Output the [x, y] coordinate of the center of the cell containing the given text.  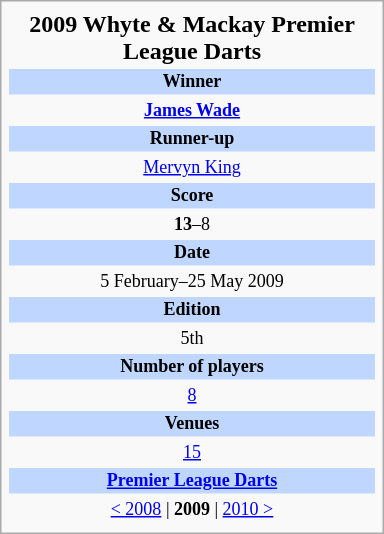
2009 Whyte & Mackay Premier League Darts [192, 38]
13–8 [192, 225]
Runner-up [192, 139]
< 2008 | 2009 | 2010 > [192, 510]
Score [192, 196]
8 [192, 396]
Edition [192, 310]
5 February–25 May 2009 [192, 282]
15 [192, 453]
Venues [192, 424]
Premier League Darts [192, 481]
Date [192, 253]
James Wade [192, 111]
Mervyn King [192, 168]
Winner [192, 82]
Number of players [192, 367]
5th [192, 339]
